Capture the cell that displays the provided text and extract its [x, y] central coordinate. 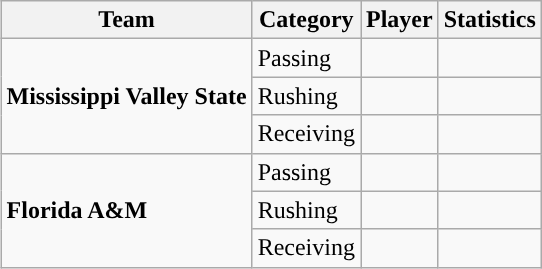
Player [399, 20]
Team [126, 20]
Mississippi Valley State [126, 96]
Statistics [490, 20]
Category [306, 20]
Florida A&M [126, 210]
